Capture the cell that displays the provided text and extract its (X, Y) central coordinate. 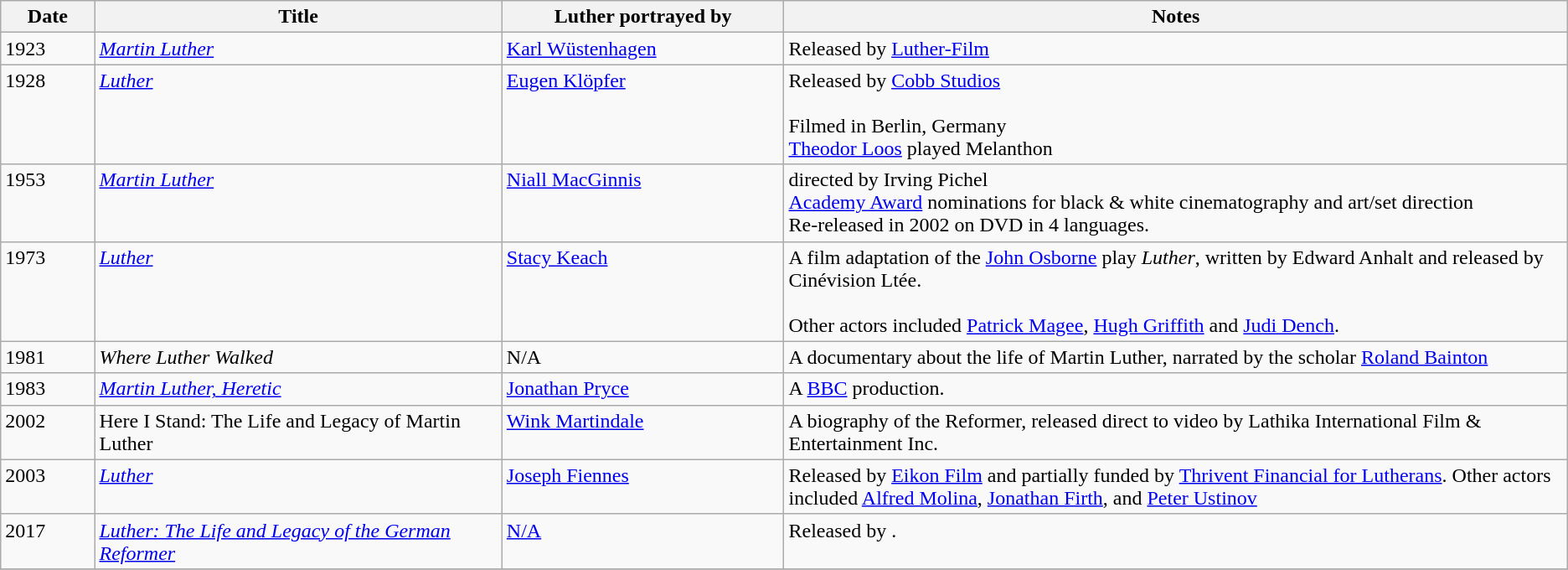
1983 (48, 389)
Notes (1176, 17)
A BBC production. (1176, 389)
directed by Irving PichelAcademy Award nominations for black & white cinematography and art/set direction Re-released in 2002 on DVD in 4 languages. (1176, 203)
Eugen Klöpfer (643, 114)
1953 (48, 203)
Wink Martindale (643, 433)
Title (298, 17)
Niall MacGinnis (643, 203)
1923 (48, 49)
Released by Cobb StudiosFilmed in Berlin, Germany Theodor Loos played Melanthon (1176, 114)
Released by . (1176, 541)
Jonathan Pryce (643, 389)
Stacy Keach (643, 292)
Joseph Fiennes (643, 486)
Martin Luther, Heretic (298, 389)
Where Luther Walked (298, 357)
Luther: The Life and Legacy of the German Reformer (298, 541)
1973 (48, 292)
1981 (48, 357)
Released by Luther-Film (1176, 49)
Luther portrayed by (643, 17)
A biography of the Reformer, released direct to video by Lathika International Film & Entertainment Inc. (1176, 433)
2002 (48, 433)
Here I Stand: The Life and Legacy of Martin Luther (298, 433)
2003 (48, 486)
A documentary about the life of Martin Luther, narrated by the scholar Roland Bainton (1176, 357)
2017 (48, 541)
1928 (48, 114)
Karl Wüstenhagen (643, 49)
Date (48, 17)
